From the cell containing the given text, extract its center point as (X, Y) coordinate. 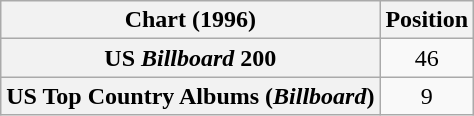
Chart (1996) (190, 20)
9 (427, 96)
US Billboard 200 (190, 58)
46 (427, 58)
Position (427, 20)
US Top Country Albums (Billboard) (190, 96)
